For the text-containing cell, return its midpoint in (x, y) coordinate format. 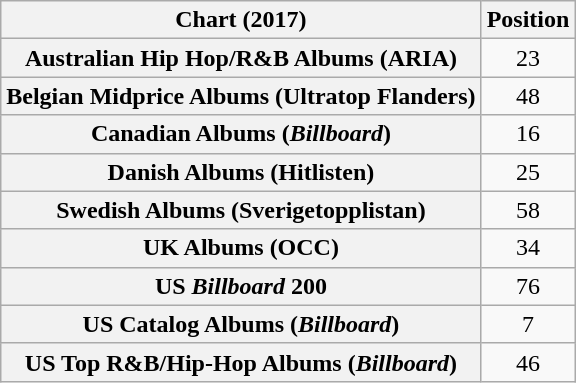
US Top R&B/Hip-Hop Albums (Billboard) (241, 362)
58 (528, 210)
Swedish Albums (Sverigetopplistan) (241, 210)
48 (528, 96)
UK Albums (OCC) (241, 248)
7 (528, 324)
46 (528, 362)
Chart (2017) (241, 20)
US Billboard 200 (241, 286)
Position (528, 20)
Danish Albums (Hitlisten) (241, 172)
US Catalog Albums (Billboard) (241, 324)
Belgian Midprice Albums (Ultratop Flanders) (241, 96)
16 (528, 134)
23 (528, 58)
Canadian Albums (Billboard) (241, 134)
34 (528, 248)
76 (528, 286)
25 (528, 172)
Australian Hip Hop/R&B Albums (ARIA) (241, 58)
